Identify which cell holds the provided text, then report its [x, y] central coordinate. 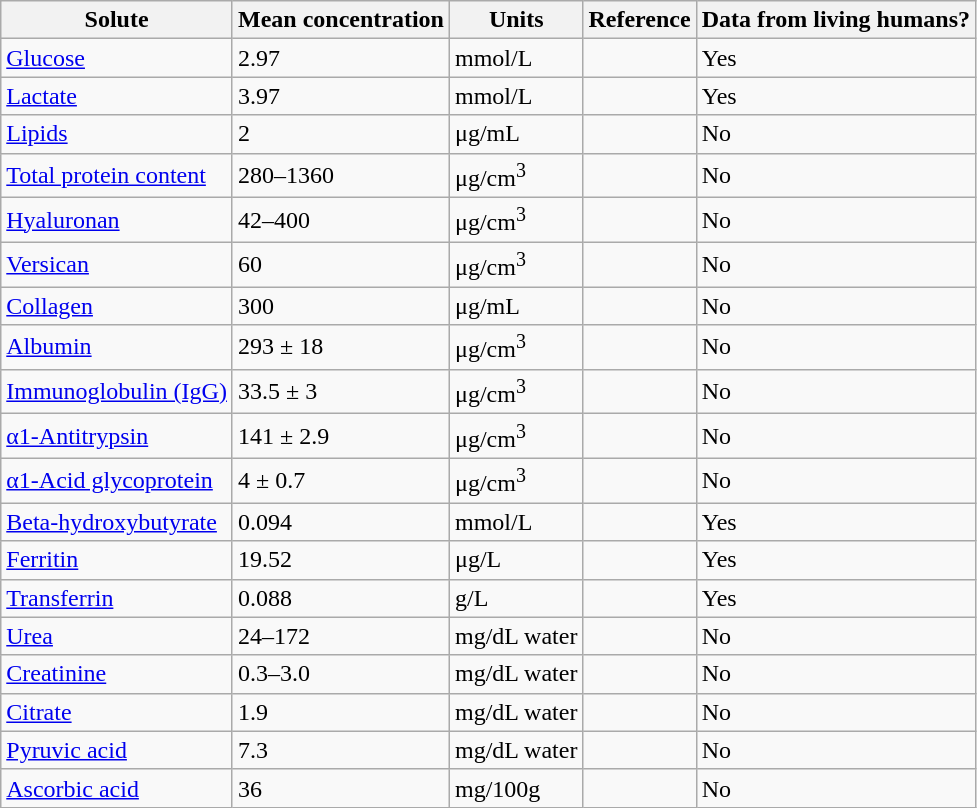
g/L [516, 598]
293 ± 18 [340, 348]
36 [340, 788]
3.97 [340, 96]
2.97 [340, 58]
42–400 [340, 220]
7.3 [340, 750]
Units [516, 20]
μg/L [516, 560]
24–172 [340, 636]
19.52 [340, 560]
Mean concentration [340, 20]
141 ± 2.9 [340, 436]
1.9 [340, 712]
α1-Antitrypsin [117, 436]
Total protein content [117, 176]
300 [340, 306]
Hyaluronan [117, 220]
0.094 [340, 522]
Versican [117, 264]
Lactate [117, 96]
33.5 ± 3 [340, 392]
mg/100g [516, 788]
Pyruvic acid [117, 750]
Beta-hydroxybutyrate [117, 522]
Ascorbic acid [117, 788]
Solute [117, 20]
Citrate [117, 712]
Urea [117, 636]
2 [340, 134]
Data from living humans? [836, 20]
4 ± 0.7 [340, 480]
Lipids [117, 134]
Creatinine [117, 674]
Albumin [117, 348]
280–1360 [340, 176]
Collagen [117, 306]
0.088 [340, 598]
Immunoglobulin (IgG) [117, 392]
Glucose [117, 58]
0.3–3.0 [340, 674]
α1-Acid glycoprotein [117, 480]
Transferrin [117, 598]
60 [340, 264]
Ferritin [117, 560]
Reference [640, 20]
